Find where the given text appears and provide that cell's center as (x, y) coordinate. 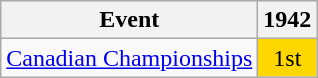
1st (288, 58)
Event (130, 20)
Canadian Championships (130, 58)
1942 (288, 20)
